For the text-containing cell, return its midpoint in [X, Y] coordinate format. 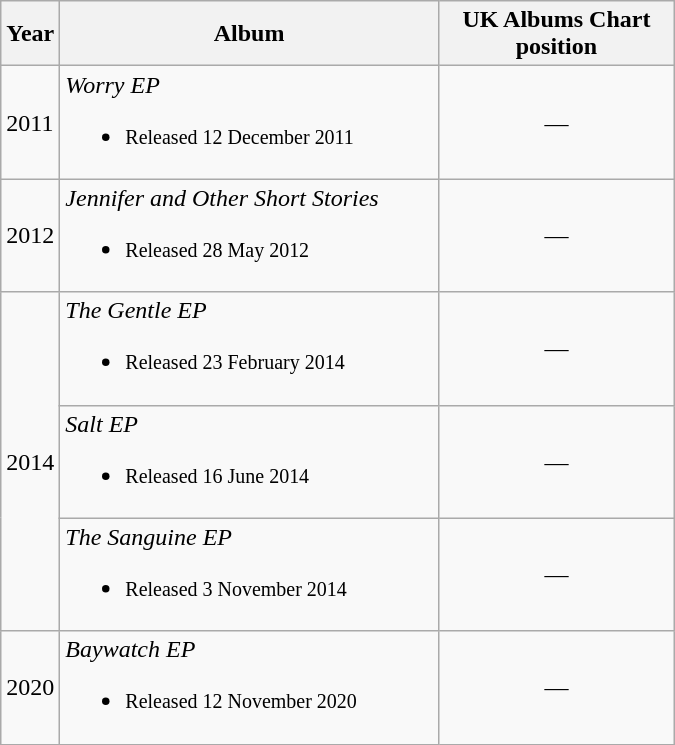
Baywatch EPReleased 12 November 2020 [250, 688]
Salt EPReleased 16 June 2014 [250, 462]
2011 [30, 122]
UK Albums Chart position [556, 34]
Album [250, 34]
Year [30, 34]
Worry EPReleased 12 December 2011 [250, 122]
2020 [30, 688]
Jennifer and Other Short StoriesReleased 28 May 2012 [250, 236]
The Sanguine EPReleased 3 November 2014 [250, 574]
2012 [30, 236]
The Gentle EPReleased 23 February 2014 [250, 348]
2014 [30, 462]
